Return [x, y] of the center of cell containing provided text 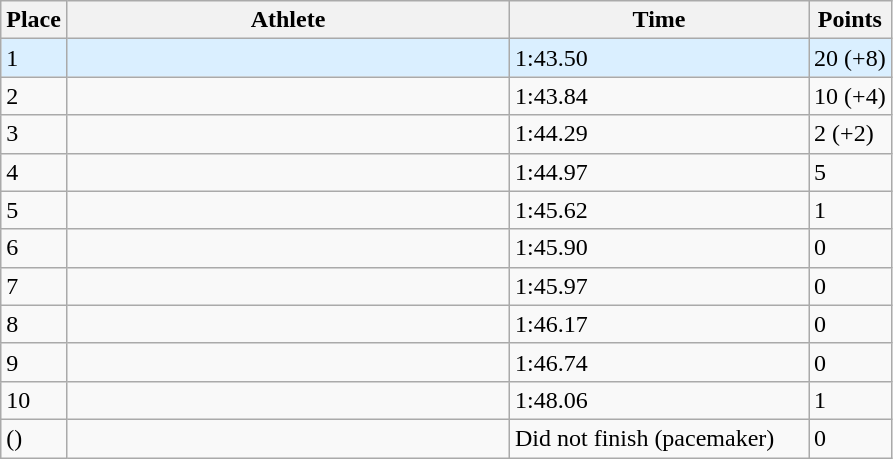
1:44.29 [660, 134]
10 [34, 400]
2 [34, 96]
1:43.84 [660, 96]
1:46.74 [660, 362]
Did not finish (pacemaker) [660, 438]
Points [850, 20]
20 (+8) [850, 58]
() [34, 438]
8 [34, 324]
1:43.50 [660, 58]
4 [34, 172]
1:46.17 [660, 324]
1:44.97 [660, 172]
1:45.90 [660, 248]
7 [34, 286]
1:45.97 [660, 286]
9 [34, 362]
6 [34, 248]
10 (+4) [850, 96]
3 [34, 134]
Athlete [288, 20]
2 (+2) [850, 134]
1:48.06 [660, 400]
Time [660, 20]
1:45.62 [660, 210]
Place [34, 20]
